Search for the cell housing the specified text and yield its (X, Y) center coordinate. 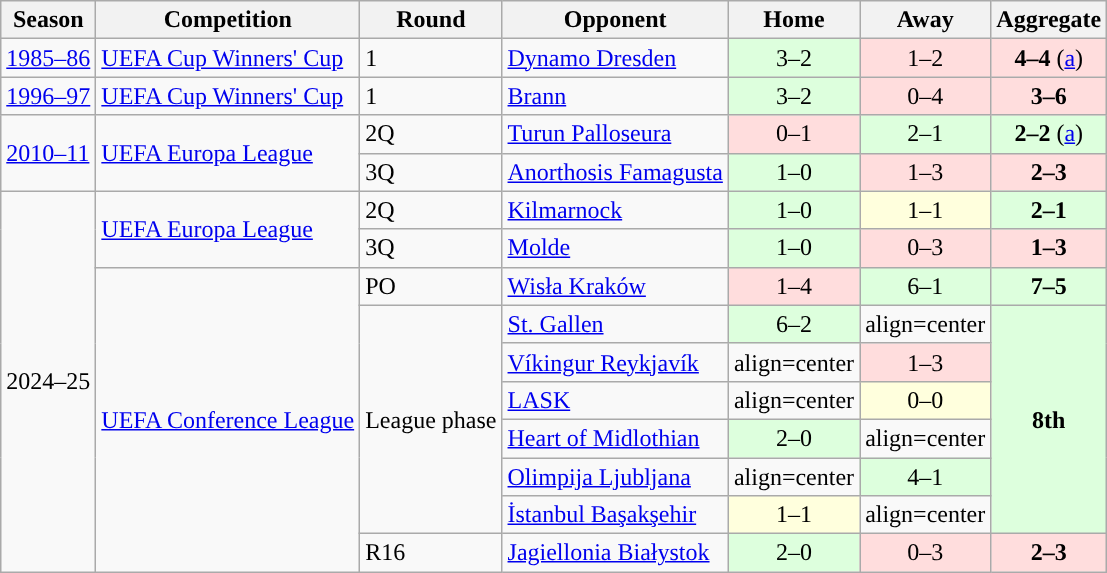
UEFA Conference League (228, 419)
Aggregate (1049, 20)
Molde (615, 248)
Olimpija Ljubljana (615, 477)
0–4 (926, 96)
3–6 (1049, 96)
2010–11 (48, 153)
7–5 (1049, 286)
Turun Palloseura (615, 134)
Kilmarnock (615, 210)
Víkingur Reykjavík (615, 362)
Round (431, 20)
Season (48, 20)
1996–97 (48, 96)
Anorthosis Famagusta (615, 172)
LASK (615, 400)
0–0 (926, 400)
Brann (615, 96)
8th (1049, 419)
Jagiellonia Białystok (615, 553)
2–2 (a) (1049, 134)
2024–25 (48, 382)
4–1 (926, 477)
St. Gallen (615, 324)
Home (794, 20)
League phase (431, 419)
6–2 (794, 324)
1–2 (926, 58)
PO (431, 286)
Heart of Midlothian (615, 438)
R16 (431, 553)
1–4 (794, 286)
0–1 (794, 134)
Competition (228, 20)
Wisła Kraków (615, 286)
Away (926, 20)
İstanbul Başakşehir (615, 515)
Dynamo Dresden (615, 58)
4–4 (a) (1049, 58)
1985–86 (48, 58)
Opponent (615, 20)
6–1 (926, 286)
